Identify which cell holds the provided text, then report its [X, Y] central coordinate. 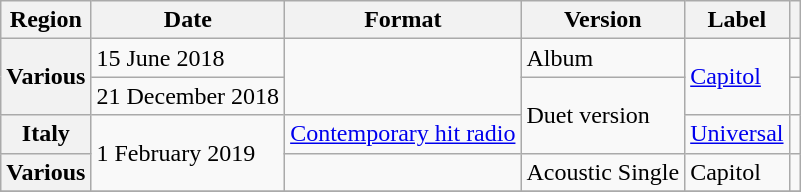
Contemporary hit radio [403, 134]
1 February 2019 [188, 153]
Duet version [603, 115]
Label [737, 20]
Format [403, 20]
Date [188, 20]
Italy [46, 134]
21 December 2018 [188, 96]
Region [46, 20]
Version [603, 20]
Acoustic Single [603, 172]
15 June 2018 [188, 58]
Album [603, 58]
Universal [737, 134]
